Output the [X, Y] coordinate of the center of the cell containing the given text.  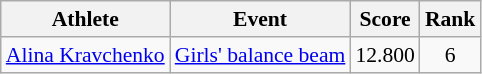
Event [260, 19]
Girls' balance beam [260, 55]
Athlete [86, 19]
12.800 [384, 55]
6 [450, 55]
Rank [450, 19]
Score [384, 19]
Alina Kravchenko [86, 55]
